Scan for the cell matching the given text and deliver its [X, Y] coordinate at center. 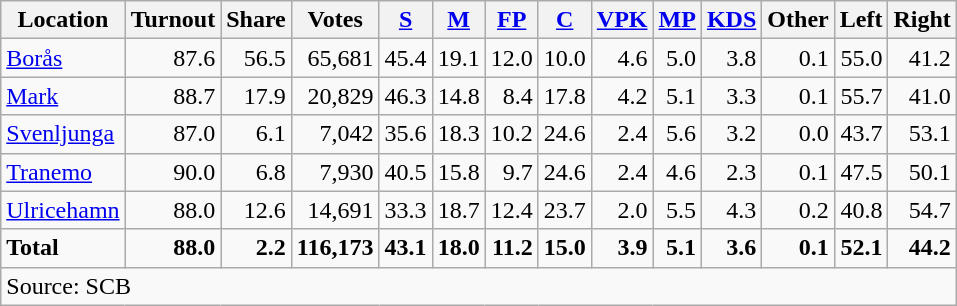
6.1 [256, 134]
2.0 [622, 210]
9.7 [512, 172]
52.1 [861, 248]
14,691 [335, 210]
Turnout [173, 20]
88.7 [173, 96]
6.8 [256, 172]
18.3 [458, 134]
7,042 [335, 134]
47.5 [861, 172]
43.1 [406, 248]
3.8 [731, 58]
Left [861, 20]
87.6 [173, 58]
15.0 [564, 248]
2.2 [256, 248]
50.1 [922, 172]
Mark [63, 96]
12.6 [256, 210]
Total [63, 248]
4.3 [731, 210]
Share [256, 20]
55.0 [861, 58]
65,681 [335, 58]
Borås [63, 58]
Votes [335, 20]
87.0 [173, 134]
46.3 [406, 96]
54.7 [922, 210]
S [406, 20]
23.7 [564, 210]
3.9 [622, 248]
MP [677, 20]
M [458, 20]
7,930 [335, 172]
KDS [731, 20]
0.0 [798, 134]
44.2 [922, 248]
8.4 [512, 96]
10.2 [512, 134]
Tranemo [63, 172]
55.7 [861, 96]
3.2 [731, 134]
90.0 [173, 172]
17.9 [256, 96]
11.2 [512, 248]
4.2 [622, 96]
Svenljunga [63, 134]
Other [798, 20]
56.5 [256, 58]
43.7 [861, 134]
Right [922, 20]
45.4 [406, 58]
18.0 [458, 248]
53.1 [922, 134]
40.8 [861, 210]
12.4 [512, 210]
18.7 [458, 210]
5.0 [677, 58]
35.6 [406, 134]
VPK [622, 20]
15.8 [458, 172]
12.0 [512, 58]
0.2 [798, 210]
Source: SCB [479, 286]
5.6 [677, 134]
33.3 [406, 210]
2.3 [731, 172]
17.8 [564, 96]
FP [512, 20]
41.2 [922, 58]
3.6 [731, 248]
19.1 [458, 58]
3.3 [731, 96]
40.5 [406, 172]
116,173 [335, 248]
C [564, 20]
14.8 [458, 96]
20,829 [335, 96]
Location [63, 20]
5.5 [677, 210]
41.0 [922, 96]
10.0 [564, 58]
Ulricehamn [63, 210]
